Detect which cell encompasses the target text, then output its [x, y] center coordinate. 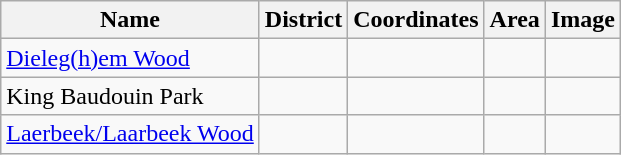
Coordinates [416, 20]
Laerbeek/Laarbeek Wood [130, 134]
District [303, 20]
Image [582, 20]
Name [130, 20]
Area [514, 20]
Dieleg(h)em Wood [130, 58]
King Baudouin Park [130, 96]
